Capture the cell that displays the provided text and extract its [X, Y] central coordinate. 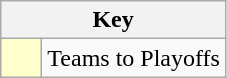
Teams to Playoffs [134, 58]
Key [114, 20]
